Extract the [X, Y] coordinate from the center of the cell holding the provided text.  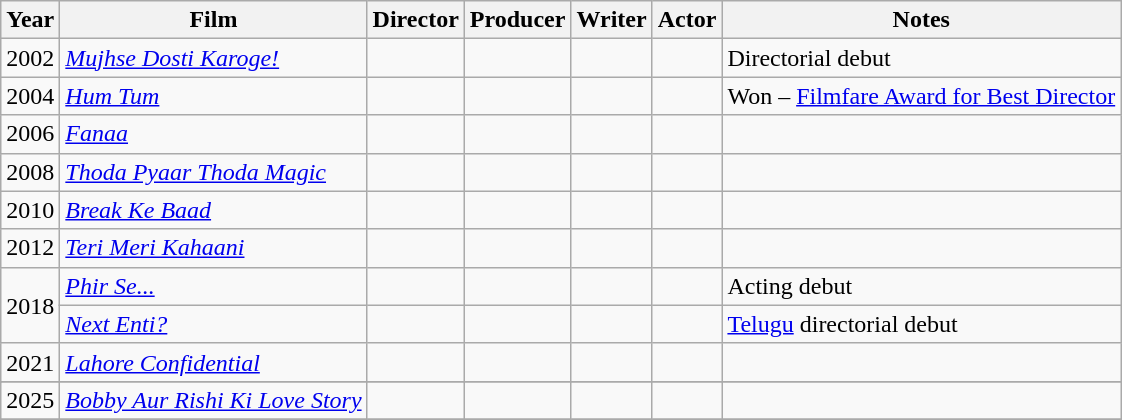
Hum Tum [214, 96]
Producer [518, 20]
2025 [30, 400]
Notes [922, 20]
2004 [30, 96]
Film [214, 20]
Director [416, 20]
Bobby Aur Rishi Ki Love Story [214, 400]
Acting debut [922, 286]
Next Enti? [214, 324]
Telugu directorial debut [922, 324]
Lahore Confidential [214, 362]
2018 [30, 305]
Mujhse Dosti Karoge! [214, 58]
2006 [30, 134]
Thoda Pyaar Thoda Magic [214, 172]
Writer [612, 20]
2012 [30, 248]
2008 [30, 172]
Fanaa [214, 134]
Teri Meri Kahaani [214, 248]
2002 [30, 58]
Year [30, 20]
Break Ke Baad [214, 210]
2010 [30, 210]
Directorial debut [922, 58]
Won – Filmfare Award for Best Director [922, 96]
Actor [687, 20]
2021 [30, 362]
Phir Se... [214, 286]
